Output the [x, y] coordinate of the center of the cell containing the given text.  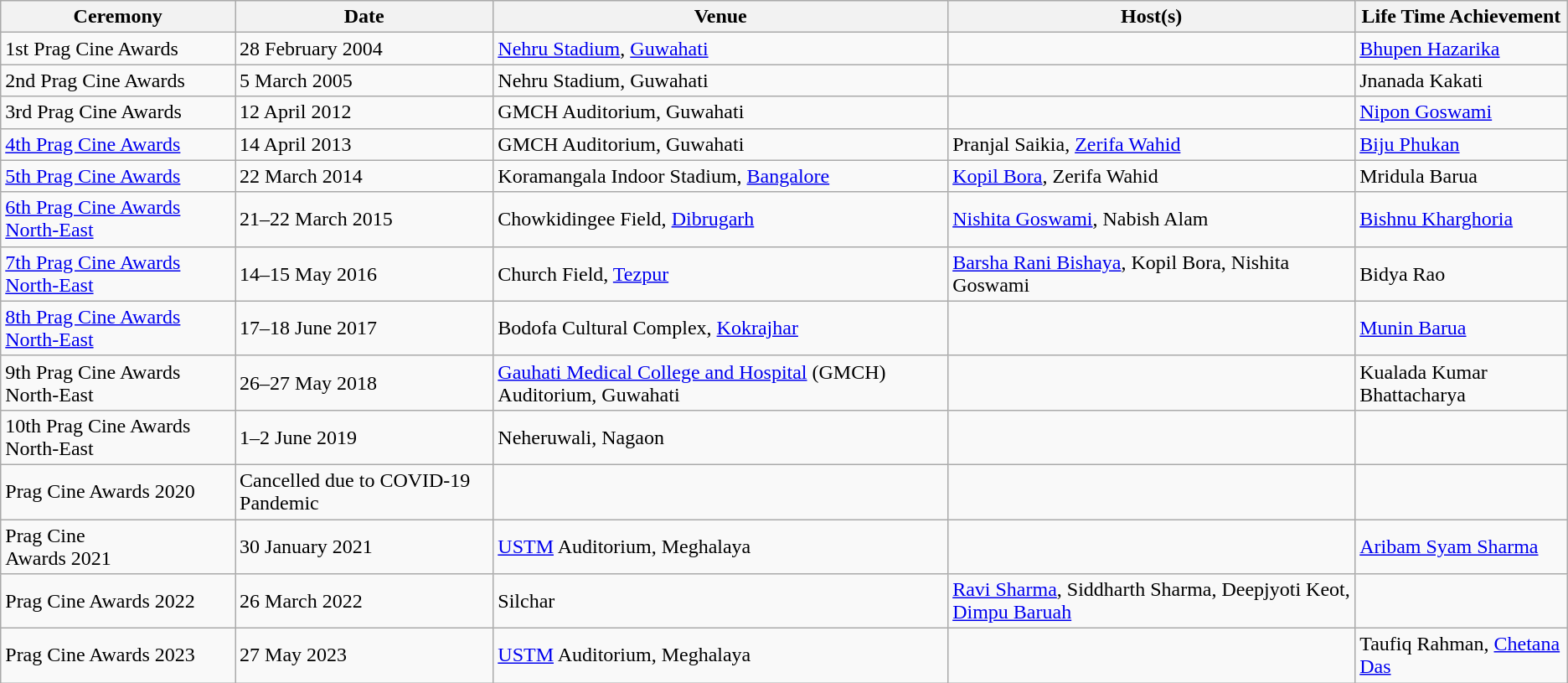
Bidya Rao [1462, 273]
Date [364, 17]
Prag CineAwards 2021 [118, 546]
17–18 June 2017 [364, 329]
5 March 2005 [364, 80]
Kopil Bora, Zerifa Wahid [1152, 176]
Taufiq Rahman, Chetana Das [1462, 655]
14 April 2013 [364, 144]
Venue [720, 17]
Prag Cine Awards 2022 [118, 602]
Munin Barua [1462, 329]
Prag Cine Awards 2020 [118, 491]
Host(s) [1152, 17]
21–22 March 2015 [364, 220]
26 March 2022 [364, 602]
6th Prag Cine Awards North-East [118, 220]
Biju Phukan [1462, 144]
Ravi Sharma, Siddharth Sharma, Deepjyoti Keot, Dimpu Baruah [1152, 602]
22 March 2014 [364, 176]
Bodofa Cultural Complex, Kokrajhar [720, 329]
Bishnu Kharghoria [1462, 220]
1st Prag Cine Awards [118, 49]
9th Prag Cine Awards North-East [118, 382]
Cancelled due to COVID-19 Pandemic [364, 491]
12 April 2012 [364, 112]
Silchar [720, 602]
Ceremony [118, 17]
Gauhati Medical College and Hospital (GMCH) Auditorium, Guwahati [720, 382]
Neheruwali, Nagaon [720, 437]
2nd Prag Cine Awards [118, 80]
Prag Cine Awards 2023 [118, 655]
4th Prag Cine Awards [118, 144]
27 May 2023 [364, 655]
Pranjal Saikia, Zerifa Wahid [1152, 144]
28 February 2004 [364, 49]
7th Prag Cine Awards North-East [118, 273]
Life Time Achievement [1462, 17]
Jnanada Kakati [1462, 80]
14–15 May 2016 [364, 273]
26–27 May 2018 [364, 382]
Church Field, Tezpur [720, 273]
5th Prag Cine Awards [118, 176]
10th Prag Cine Awards North-East [118, 437]
Nishita Goswami, Nabish Alam [1152, 220]
Chowkidingee Field, Dibrugarh [720, 220]
Bhupen Hazarika [1462, 49]
Nipon Goswami [1462, 112]
Koramangala Indoor Stadium, Bangalore [720, 176]
Mridula Barua [1462, 176]
Barsha Rani Bishaya, Kopil Bora, Nishita Goswami [1152, 273]
Kualada Kumar Bhattacharya [1462, 382]
8th Prag Cine Awards North-East [118, 329]
1–2 June 2019 [364, 437]
Aribam Syam Sharma [1462, 546]
3rd Prag Cine Awards [118, 112]
30 January 2021 [364, 546]
